Return [x, y] of the center of cell containing provided text 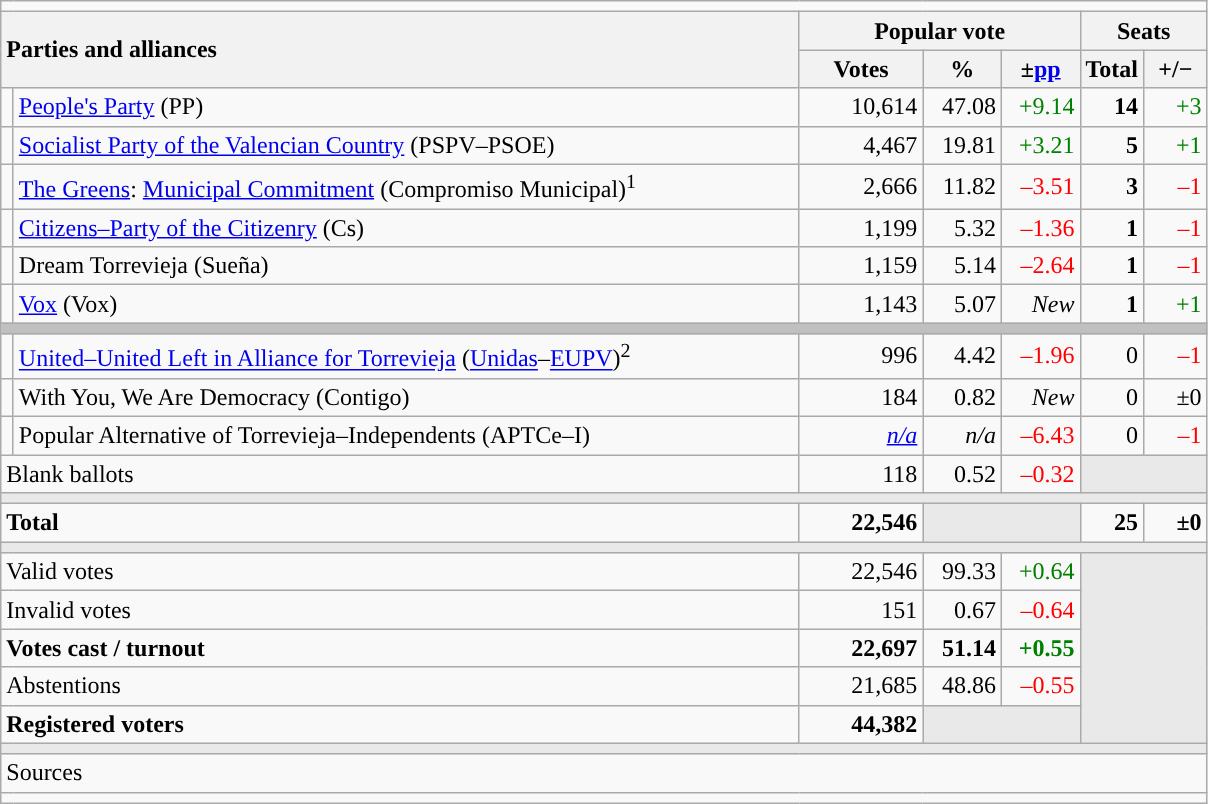
3 [1112, 186]
0.52 [962, 474]
0.82 [962, 397]
48.86 [962, 686]
–2.64 [1040, 266]
21,685 [861, 686]
–1.96 [1040, 356]
Socialist Party of the Valencian Country (PSPV–PSOE) [406, 145]
151 [861, 610]
Invalid votes [400, 610]
25 [1112, 523]
Abstentions [400, 686]
–0.55 [1040, 686]
United–United Left in Alliance for Torrevieja (Unidas–EUPV)2 [406, 356]
14 [1112, 107]
Seats [1144, 31]
5.07 [962, 304]
Parties and alliances [400, 50]
% [962, 69]
+/− [1176, 69]
Valid votes [400, 572]
+0.55 [1040, 648]
±pp [1040, 69]
118 [861, 474]
Popular Alternative of Torrevieja–Independents (APTCe–I) [406, 435]
5 [1112, 145]
+9.14 [1040, 107]
People's Party (PP) [406, 107]
19.81 [962, 145]
Citizens–Party of the Citizenry (Cs) [406, 228]
0.67 [962, 610]
Votes [861, 69]
Vox (Vox) [406, 304]
5.14 [962, 266]
+3 [1176, 107]
51.14 [962, 648]
–0.32 [1040, 474]
Dream Torrevieja (Sueña) [406, 266]
+0.64 [1040, 572]
10,614 [861, 107]
44,382 [861, 724]
996 [861, 356]
Blank ballots [400, 474]
99.33 [962, 572]
–6.43 [1040, 435]
5.32 [962, 228]
184 [861, 397]
Popular vote [940, 31]
22,697 [861, 648]
1,199 [861, 228]
The Greens: Municipal Commitment (Compromiso Municipal)1 [406, 186]
11.82 [962, 186]
–1.36 [1040, 228]
2,666 [861, 186]
Sources [604, 773]
–3.51 [1040, 186]
4,467 [861, 145]
Votes cast / turnout [400, 648]
1,159 [861, 266]
47.08 [962, 107]
4.42 [962, 356]
Registered voters [400, 724]
–0.64 [1040, 610]
+3.21 [1040, 145]
1,143 [861, 304]
With You, We Are Democracy (Contigo) [406, 397]
